Detect which cell encompasses the target text, then output its (X, Y) center coordinate. 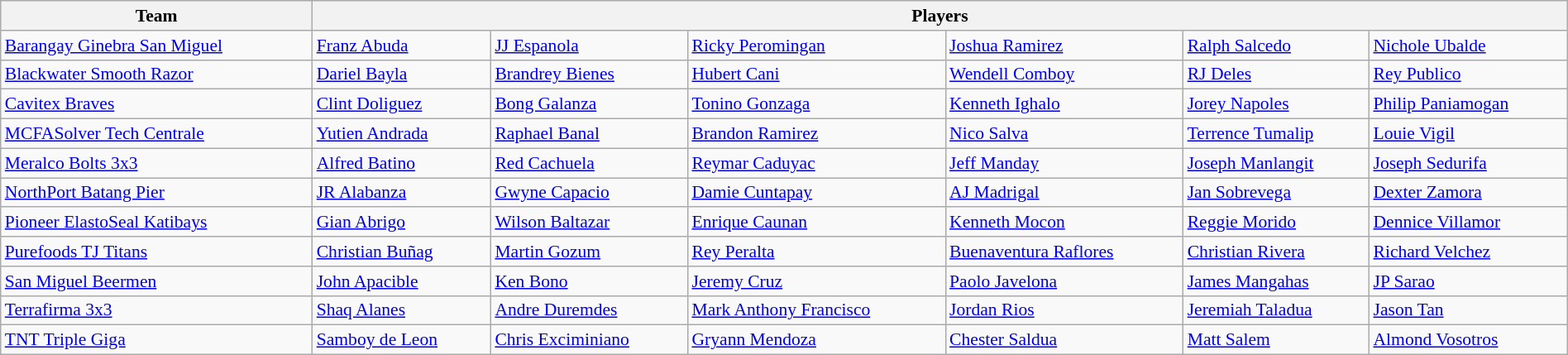
AJ Madrigal (1064, 193)
JJ Espanola (589, 46)
Dexter Zamora (1468, 193)
Martin Gozum (589, 252)
Reymar Caduyac (816, 163)
Pioneer ElastoSeal Katibays (157, 223)
Brandrey Bienes (589, 74)
Ricky Peromingan (816, 46)
Alfred Batino (402, 163)
Ralph Salcedo (1277, 46)
Franz Abuda (402, 46)
TNT Triple Giga (157, 340)
RJ Deles (1277, 74)
Rey Publico (1468, 74)
Purefoods TJ Titans (157, 252)
Damie Cuntapay (816, 193)
San Miguel Beermen (157, 281)
Wilson Baltazar (589, 223)
Shaq Alanes (402, 310)
Jordan Rios (1064, 310)
Joseph Sedurifa (1468, 163)
John Apacible (402, 281)
JR Alabanza (402, 193)
Team (157, 16)
Blackwater Smooth Razor (157, 74)
Rey Peralta (816, 252)
Cavitex Braves (157, 104)
Red Cachuela (589, 163)
Barangay Ginebra San Miguel (157, 46)
Dennice Villamor (1468, 223)
Chester Saldua (1064, 340)
Paolo Javelona (1064, 281)
Players (940, 16)
MCFASolver Tech Centrale (157, 134)
Nico Salva (1064, 134)
Jan Sobrevega (1277, 193)
Meralco Bolts 3x3 (157, 163)
Jason Tan (1468, 310)
Wendell Comboy (1064, 74)
Gwyne Capacio (589, 193)
Nichole Ubalde (1468, 46)
Andre Duremdes (589, 310)
Enrique Caunan (816, 223)
Buenaventura Raflores (1064, 252)
Joseph Manlangit (1277, 163)
Gryann Mendoza (816, 340)
Chris Exciminiano (589, 340)
Dariel Bayla (402, 74)
Jeremy Cruz (816, 281)
Jeremiah Taladua (1277, 310)
Gian Abrigo (402, 223)
James Mangahas (1277, 281)
Raphael Banal (589, 134)
Almond Vosotros (1468, 340)
Jeff Manday (1064, 163)
JP Sarao (1468, 281)
Ken Bono (589, 281)
Christian Rivera (1277, 252)
Terrence Tumalip (1277, 134)
Kenneth Mocon (1064, 223)
Brandon Ramirez (816, 134)
Louie Vigil (1468, 134)
Terrafirma 3x3 (157, 310)
Kenneth Ighalo (1064, 104)
Samboy de Leon (402, 340)
Tonino Gonzaga (816, 104)
Joshua Ramirez (1064, 46)
Reggie Morido (1277, 223)
Christian Buñag (402, 252)
Yutien Andrada (402, 134)
Hubert Cani (816, 74)
Richard Velchez (1468, 252)
Bong Galanza (589, 104)
Matt Salem (1277, 340)
Philip Paniamogan (1468, 104)
Jorey Napoles (1277, 104)
NorthPort Batang Pier (157, 193)
Clint Doliguez (402, 104)
Mark Anthony Francisco (816, 310)
